Scan for the cell matching the given text and deliver its (X, Y) coordinate at center. 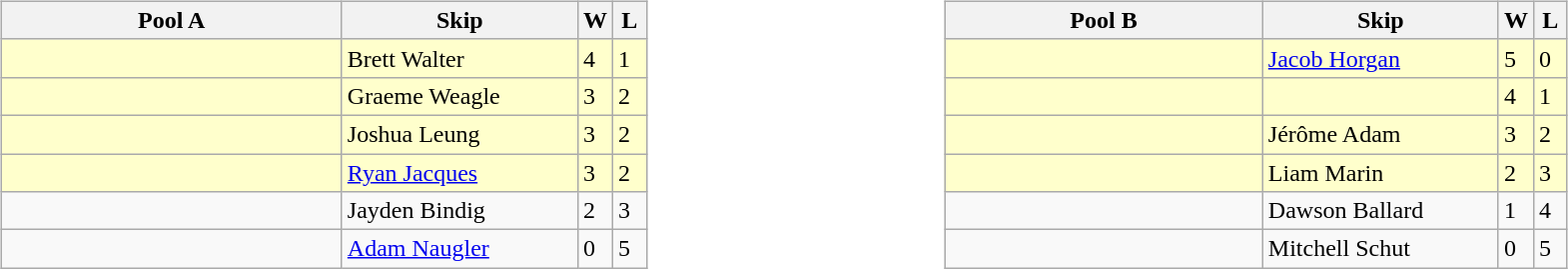
Jacob Horgan (1380, 58)
Dawson Ballard (1380, 211)
Liam Marin (1380, 173)
Joshua Leung (459, 134)
Jayden Bindig (459, 211)
Graeme Weagle (459, 96)
Brett Walter (459, 58)
Ryan Jacques (459, 173)
Mitchell Schut (1380, 249)
Pool A (172, 20)
Adam Naugler (459, 249)
Pool B (1105, 20)
Jérôme Adam (1380, 134)
